Output the (X, Y) coordinate of the center of the cell containing the given text.  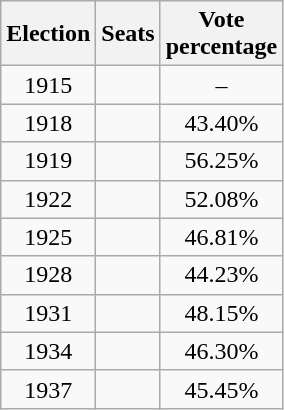
1931 (48, 313)
Election (48, 34)
46.30% (222, 351)
1928 (48, 275)
1934 (48, 351)
45.45% (222, 389)
Votepercentage (222, 34)
1915 (48, 85)
– (222, 85)
44.23% (222, 275)
1918 (48, 123)
56.25% (222, 161)
48.15% (222, 313)
43.40% (222, 123)
1922 (48, 199)
46.81% (222, 237)
1919 (48, 161)
Seats (128, 34)
52.08% (222, 199)
1925 (48, 237)
1937 (48, 389)
